Locate the cell with the specified text and output its [X, Y] center coordinate. 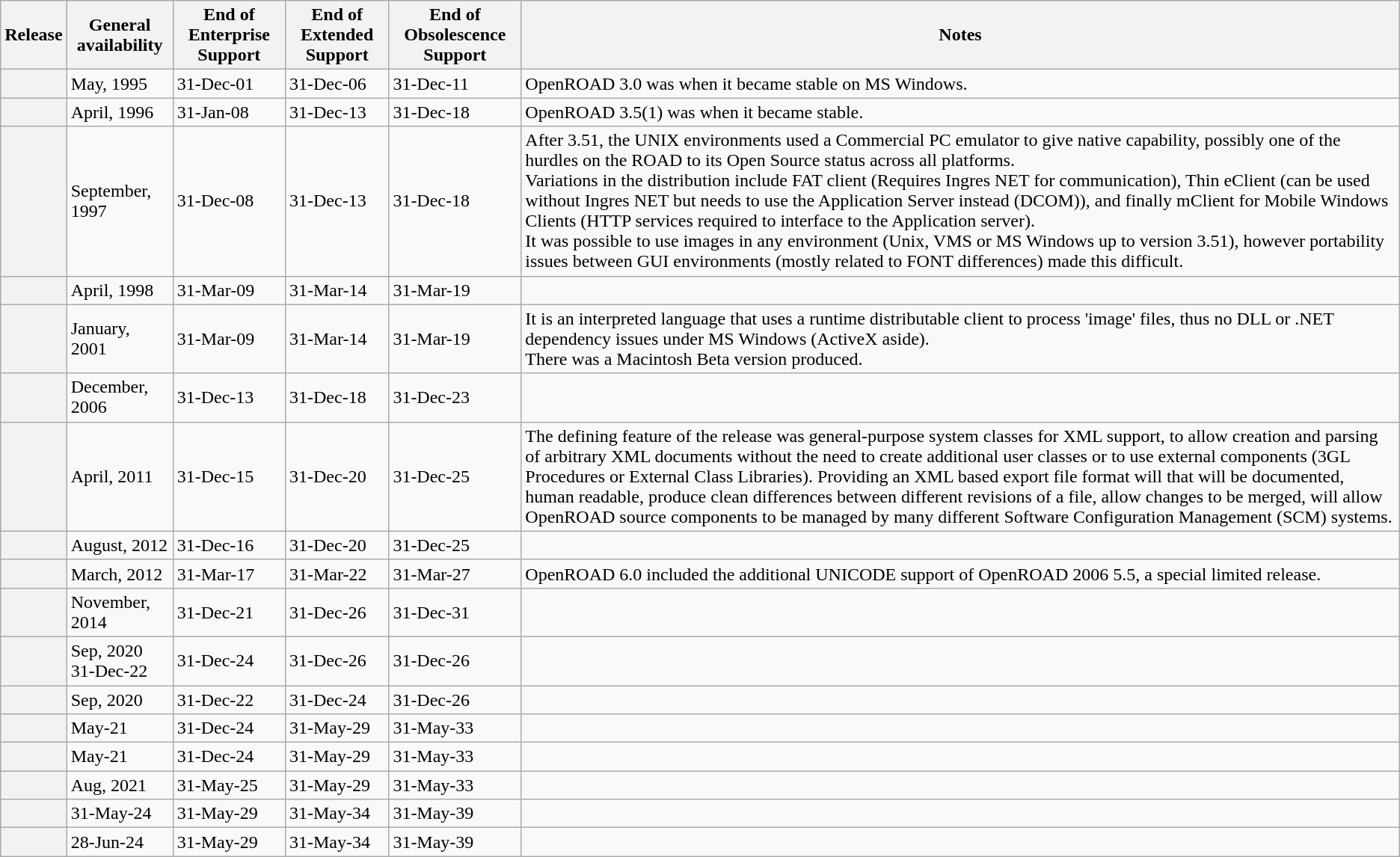
31-Dec-06 [337, 84]
April, 2011 [120, 476]
31-Mar-27 [455, 574]
31-Dec-22 [229, 699]
OpenROAD 6.0 included the additional UNICODE support of OpenROAD 2006 5.5, a special limited release. [960, 574]
31-Mar-22 [337, 574]
End of Extended Support [337, 35]
31-Dec-16 [229, 545]
November, 2014 [120, 612]
Sep, 2020 [120, 699]
End of Enterprise Support [229, 35]
31-Dec-21 [229, 612]
General availability [120, 35]
31-Dec-08 [229, 201]
31-Jan-08 [229, 112]
31-Mar-17 [229, 574]
December, 2006 [120, 398]
31-May-25 [229, 785]
31-Dec-23 [455, 398]
September, 1997 [120, 201]
Aug, 2021 [120, 785]
April, 1996 [120, 112]
Notes [960, 35]
OpenROAD 3.0 was when it became stable on MS Windows. [960, 84]
31-Dec-31 [455, 612]
May, 1995 [120, 84]
March, 2012 [120, 574]
31-May-24 [120, 814]
31-Dec-15 [229, 476]
January, 2001 [120, 339]
31-Dec-11 [455, 84]
28-Jun-24 [120, 842]
End of Obsolescence Support [455, 35]
August, 2012 [120, 545]
31-Dec-01 [229, 84]
Sep, 2020 31-Dec-22 [120, 661]
OpenROAD 3.5(1) was when it became stable. [960, 112]
April, 1998 [120, 290]
Release [34, 35]
